From the cell containing the given text, extract its center point as (x, y) coordinate. 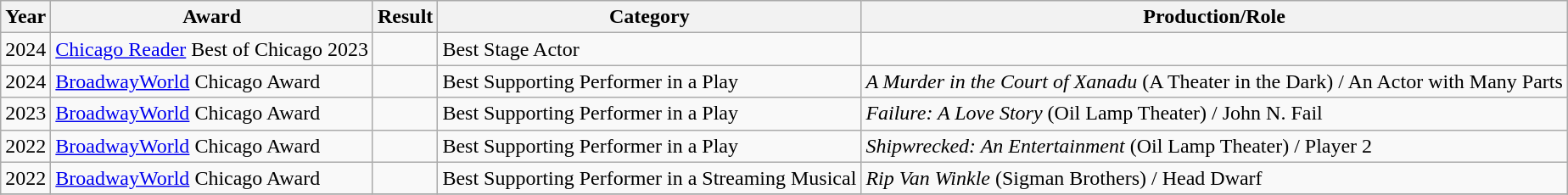
Year (25, 17)
Production/Role (1215, 17)
A Murder in the Court of Xanadu (A Theater in the Dark) / An Actor with Many Parts (1215, 81)
Failure: A Love Story (Oil Lamp Theater) / John N. Fail (1215, 114)
Category (650, 17)
Best Supporting Performer in a Streaming Musical (650, 178)
Result (405, 17)
2023 (25, 114)
Shipwrecked: An Entertainment (Oil Lamp Theater) / Player 2 (1215, 146)
Rip Van Winkle (Sigman Brothers) / Head Dwarf (1215, 178)
Best Stage Actor (650, 49)
Chicago Reader Best of Chicago 2023 (212, 49)
Award (212, 17)
